Determine the [X, Y] coordinate at the center of the cell enclosing the given text.  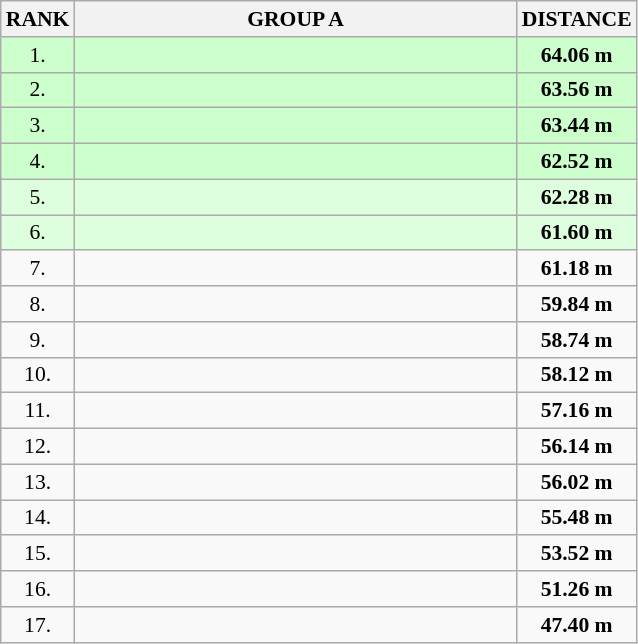
RANK [38, 19]
16. [38, 589]
58.74 m [577, 340]
17. [38, 625]
62.28 m [577, 197]
11. [38, 411]
5. [38, 197]
56.14 m [577, 447]
GROUP A [295, 19]
59.84 m [577, 304]
3. [38, 126]
13. [38, 482]
61.60 m [577, 233]
2. [38, 90]
DISTANCE [577, 19]
12. [38, 447]
63.44 m [577, 126]
51.26 m [577, 589]
4. [38, 162]
8. [38, 304]
63.56 m [577, 90]
61.18 m [577, 269]
62.52 m [577, 162]
7. [38, 269]
15. [38, 554]
58.12 m [577, 375]
47.40 m [577, 625]
6. [38, 233]
9. [38, 340]
56.02 m [577, 482]
14. [38, 518]
53.52 m [577, 554]
55.48 m [577, 518]
57.16 m [577, 411]
10. [38, 375]
64.06 m [577, 55]
1. [38, 55]
